Locate the cell with the specified text and output its (X, Y) center coordinate. 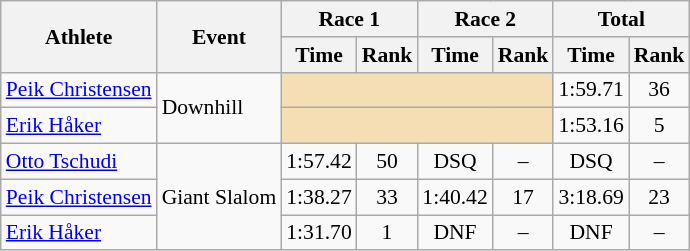
3:18.69 (590, 197)
1:38.27 (318, 197)
23 (660, 197)
Downhill (220, 108)
Otto Tschudi (79, 162)
1:40.42 (454, 197)
1:53.16 (590, 126)
17 (524, 197)
Race 1 (349, 19)
50 (388, 162)
Athlete (79, 36)
36 (660, 90)
Event (220, 36)
1:59.71 (590, 90)
Giant Slalom (220, 198)
Total (621, 19)
33 (388, 197)
1:31.70 (318, 233)
Race 2 (485, 19)
1 (388, 233)
5 (660, 126)
1:57.42 (318, 162)
